Return the (x, y) coordinate for the center point of the cell that contains the specified text.  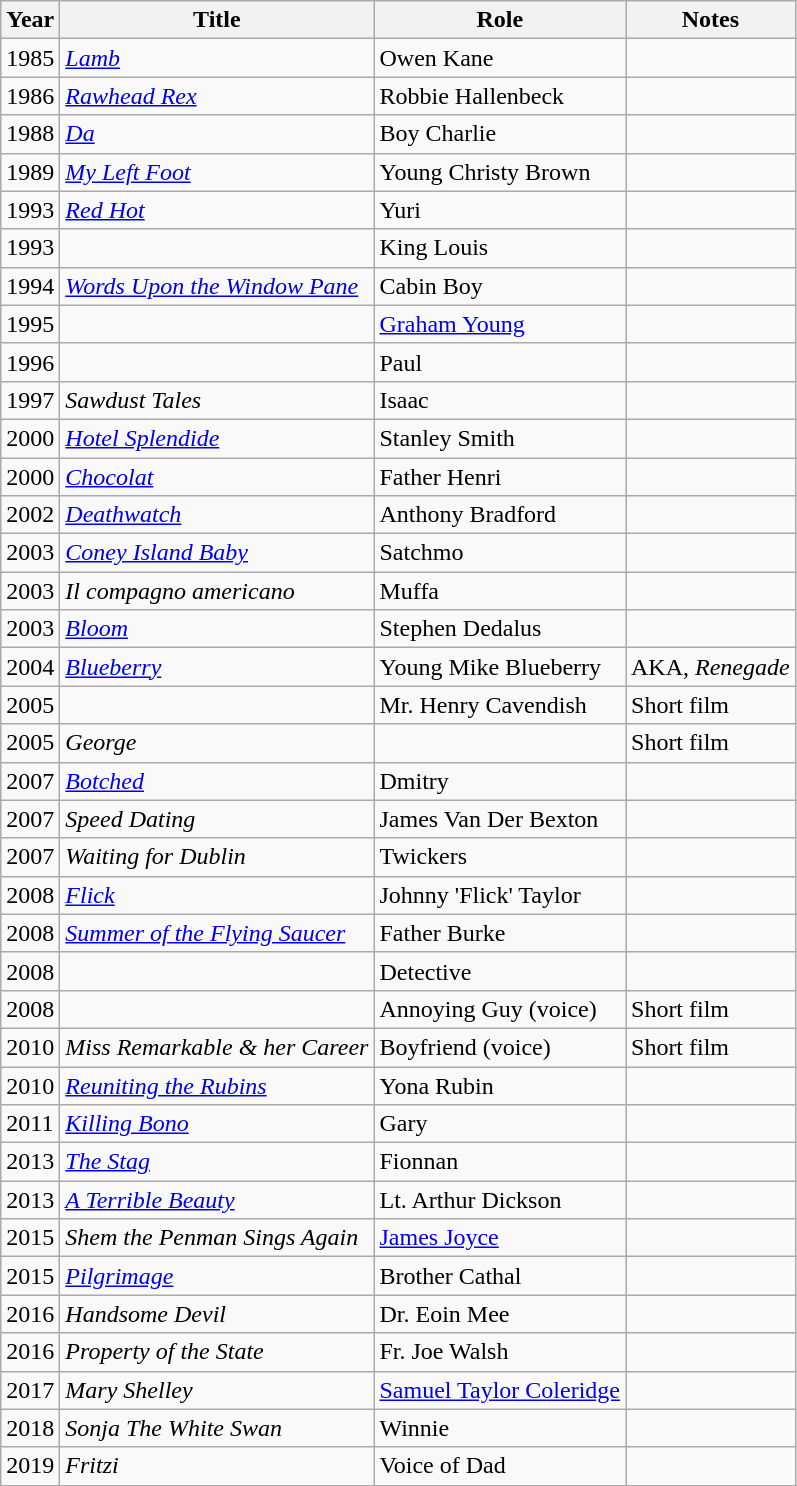
Shem the Penman Sings Again (217, 1238)
Anthony Bradford (500, 515)
Young Christy Brown (500, 172)
Yona Rubin (500, 1085)
1997 (30, 400)
1985 (30, 58)
Mary Shelley (217, 1390)
Dmitry (500, 781)
Young Mike Blueberry (500, 667)
Chocolat (217, 477)
Yuri (500, 210)
Hotel Splendide (217, 438)
Lt. Arthur Dickson (500, 1200)
2019 (30, 1466)
Voice of Dad (500, 1466)
1986 (30, 96)
Summer of the Flying Saucer (217, 933)
Samuel Taylor Coleridge (500, 1390)
AKA, Renegade (711, 667)
Botched (217, 781)
2018 (30, 1428)
Sonja The White Swan (217, 1428)
A Terrible Beauty (217, 1200)
Waiting for Dublin (217, 857)
Blueberry (217, 667)
Winnie (500, 1428)
Words Upon the Window Pane (217, 286)
2017 (30, 1390)
2002 (30, 515)
Annoying Guy (voice) (500, 1009)
Stanley Smith (500, 438)
1988 (30, 134)
1989 (30, 172)
Red Hot (217, 210)
1994 (30, 286)
Boyfriend (voice) (500, 1047)
Father Burke (500, 933)
Year (30, 20)
Stephen Dedalus (500, 629)
Muffa (500, 591)
Title (217, 20)
Satchmo (500, 553)
Gary (500, 1124)
James Joyce (500, 1238)
Father Henri (500, 477)
Coney Island Baby (217, 553)
Lamb (217, 58)
Pilgrimage (217, 1276)
2004 (30, 667)
Speed Dating (217, 819)
Handsome Devil (217, 1314)
King Louis (500, 248)
Reuniting the Rubins (217, 1085)
Rawhead Rex (217, 96)
Il compagno americano (217, 591)
Detective (500, 971)
Robbie Hallenbeck (500, 96)
James Van Der Bexton (500, 819)
Boy Charlie (500, 134)
Brother Cathal (500, 1276)
Mr. Henry Cavendish (500, 705)
Cabin Boy (500, 286)
Fr. Joe Walsh (500, 1352)
Property of the State (217, 1352)
Flick (217, 895)
Paul (500, 362)
My Left Foot (217, 172)
Da (217, 134)
The Stag (217, 1162)
Isaac (500, 400)
Johnny 'Flick' Taylor (500, 895)
Bloom (217, 629)
Dr. Eoin Mee (500, 1314)
Deathwatch (217, 515)
Role (500, 20)
2011 (30, 1124)
1996 (30, 362)
Fritzi (217, 1466)
Miss Remarkable & her Career (217, 1047)
Graham Young (500, 324)
Owen Kane (500, 58)
George (217, 743)
1995 (30, 324)
Sawdust Tales (217, 400)
Killing Bono (217, 1124)
Fionnan (500, 1162)
Notes (711, 20)
Twickers (500, 857)
